Determine the (X, Y) coordinate at the center of the cell enclosing the given text.  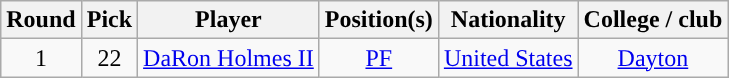
Pick (109, 20)
Player (229, 20)
United States (508, 58)
22 (109, 58)
Nationality (508, 20)
PF (378, 58)
Dayton (653, 58)
1 (41, 58)
Position(s) (378, 20)
Round (41, 20)
College / club (653, 20)
DaRon Holmes II (229, 58)
